Detect which cell encompasses the target text, then output its (x, y) center coordinate. 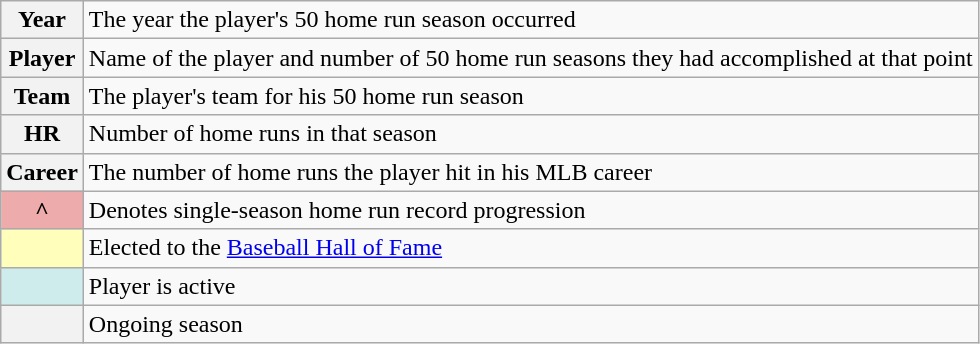
Year (42, 20)
The number of home runs the player hit in his MLB career (530, 172)
Denotes single-season home run record progression (530, 210)
Career (42, 172)
Elected to the Baseball Hall of Fame (530, 248)
^ (42, 210)
Number of home runs in that season (530, 134)
The year the player's 50 home run season occurred (530, 20)
Ongoing season (530, 324)
The player's team for his 50 home run season (530, 96)
Team (42, 96)
Player (42, 58)
Player is active (530, 286)
HR (42, 134)
Name of the player and number of 50 home run seasons they had accomplished at that point (530, 58)
